Find where the given text appears and provide that cell's center as (x, y) coordinate. 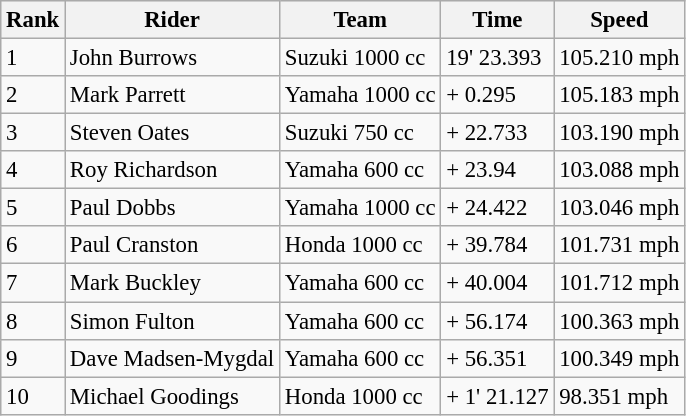
Speed (620, 20)
Time (498, 20)
101.731 mph (620, 245)
8 (33, 321)
105.183 mph (620, 95)
100.349 mph (620, 358)
Paul Dobbs (172, 208)
+ 56.174 (498, 321)
Dave Madsen-Mygdal (172, 358)
John Burrows (172, 58)
+ 56.351 (498, 358)
+ 39.784 (498, 245)
101.712 mph (620, 283)
Suzuki 1000 cc (360, 58)
+ 23.94 (498, 170)
Suzuki 750 cc (360, 133)
1 (33, 58)
Rank (33, 20)
19' 23.393 (498, 58)
103.190 mph (620, 133)
+ 0.295 (498, 95)
Mark Parrett (172, 95)
9 (33, 358)
+ 22.733 (498, 133)
Mark Buckley (172, 283)
Rider (172, 20)
Steven Oates (172, 133)
7 (33, 283)
Roy Richardson (172, 170)
103.088 mph (620, 170)
+ 24.422 (498, 208)
Michael Goodings (172, 396)
100.363 mph (620, 321)
6 (33, 245)
Paul Cranston (172, 245)
4 (33, 170)
105.210 mph (620, 58)
103.046 mph (620, 208)
Team (360, 20)
5 (33, 208)
2 (33, 95)
10 (33, 396)
98.351 mph (620, 396)
+ 1' 21.127 (498, 396)
Simon Fulton (172, 321)
3 (33, 133)
+ 40.004 (498, 283)
